Pinpoint the cell where the given text exists, returning its [x, y] midpoint coordinate. 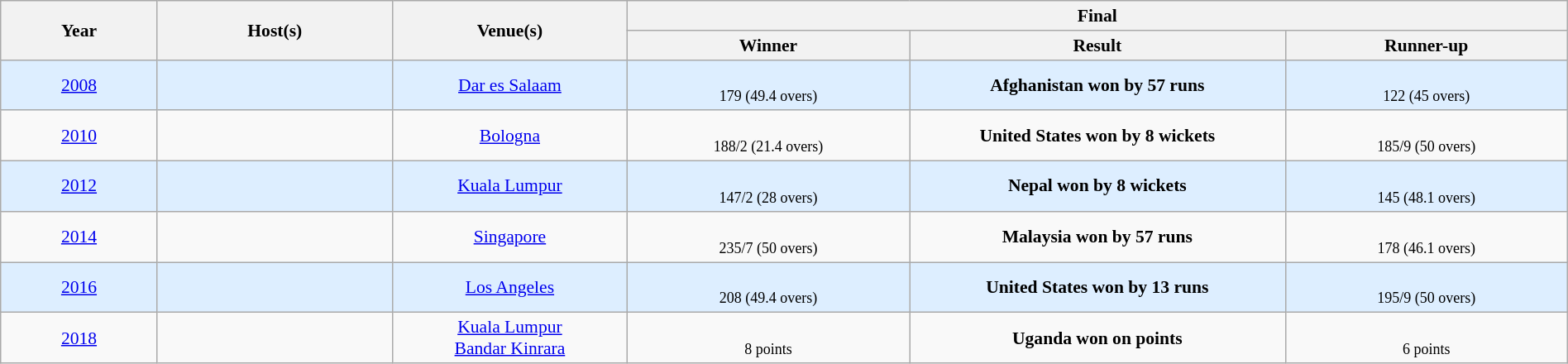
2014 [79, 237]
Afghanistan won by 57 runs [1098, 84]
235/7 (50 overs) [769, 237]
195/9 (50 overs) [1426, 288]
Runner-up [1426, 45]
147/2 (28 overs) [769, 187]
Year [79, 30]
2018 [79, 338]
188/2 (21.4 overs) [769, 136]
Dar es Salaam [509, 84]
122 (45 overs) [1426, 84]
Result [1098, 45]
Singapore [509, 237]
2012 [79, 187]
United States won by 8 wickets [1098, 136]
185/9 (50 overs) [1426, 136]
Bologna [509, 136]
6 points [1426, 338]
Los Angeles [509, 288]
179 (49.4 overs) [769, 84]
Winner [769, 45]
Nepal won by 8 wickets [1098, 187]
United States won by 13 runs [1098, 288]
Final [1098, 16]
2008 [79, 84]
145 (48.1 overs) [1426, 187]
Venue(s) [509, 30]
Malaysia won by 57 runs [1098, 237]
Host(s) [275, 30]
Uganda won on points [1098, 338]
178 (46.1 overs) [1426, 237]
2010 [79, 136]
208 (49.4 overs) [769, 288]
8 points [769, 338]
Kuala LumpurBandar Kinrara [509, 338]
Kuala Lumpur [509, 187]
2016 [79, 288]
